Search for the cell housing the specified text and yield its (X, Y) center coordinate. 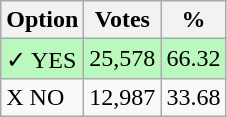
X NO (42, 97)
33.68 (194, 97)
Votes (122, 20)
Option (42, 20)
25,578 (122, 59)
% (194, 20)
12,987 (122, 97)
66.32 (194, 59)
✓ YES (42, 59)
